Scan for the cell matching the given text and deliver its (x, y) coordinate at center. 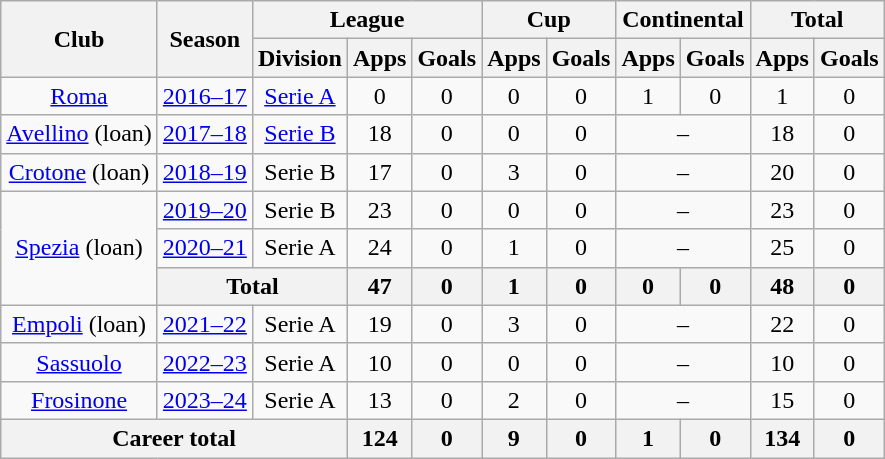
Spezia (loan) (80, 248)
Roma (80, 96)
Career total (174, 438)
9 (514, 438)
25 (782, 248)
2020–21 (204, 248)
2023–24 (204, 400)
48 (782, 286)
2018–19 (204, 172)
20 (782, 172)
47 (379, 286)
2016–17 (204, 96)
League (366, 20)
2021–22 (204, 324)
Crotone (loan) (80, 172)
24 (379, 248)
Club (80, 39)
15 (782, 400)
2022–23 (204, 362)
Sassuolo (80, 362)
Avellino (loan) (80, 134)
Frosinone (80, 400)
Continental (683, 20)
13 (379, 400)
Empoli (loan) (80, 324)
124 (379, 438)
2017–18 (204, 134)
Cup (549, 20)
19 (379, 324)
22 (782, 324)
2 (514, 400)
Season (204, 39)
134 (782, 438)
Division (300, 58)
2019–20 (204, 210)
17 (379, 172)
